Locate the cell with the specified text and output its [X, Y] center coordinate. 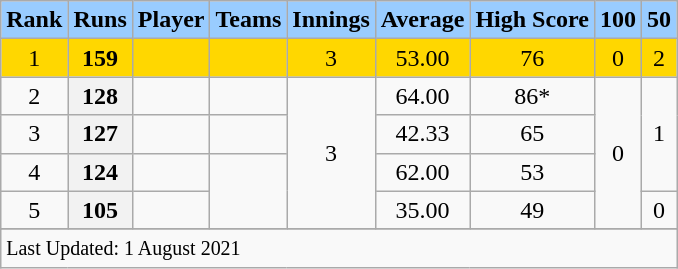
100 [618, 20]
5 [34, 210]
35.00 [422, 210]
53 [532, 172]
Teams [248, 20]
62.00 [422, 172]
Player [171, 20]
64.00 [422, 96]
Innings [331, 20]
65 [532, 134]
Last Updated: 1 August 2021 [339, 248]
128 [100, 96]
Rank [34, 20]
105 [100, 210]
124 [100, 172]
159 [100, 58]
127 [100, 134]
76 [532, 58]
42.33 [422, 134]
High Score [532, 20]
53.00 [422, 58]
Average [422, 20]
86* [532, 96]
50 [660, 20]
Runs [100, 20]
49 [532, 210]
4 [34, 172]
